Pinpoint the cell where the given text exists, returning its (x, y) midpoint coordinate. 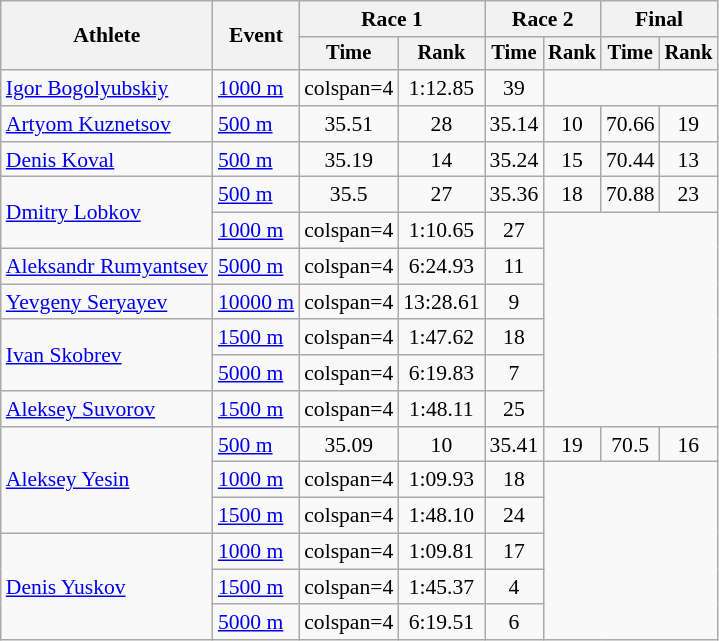
39 (514, 88)
Aleksey Suvorov (107, 409)
6:19.51 (441, 623)
1:48.10 (441, 516)
24 (514, 516)
Race 2 (543, 19)
6:24.93 (441, 267)
Athlete (107, 36)
70.66 (630, 124)
1:47.62 (441, 338)
1:12.85 (441, 88)
13:28.61 (441, 302)
Igor Bogolyubskiy (107, 88)
35.5 (348, 195)
10000 m (256, 302)
23 (689, 195)
14 (441, 160)
25 (514, 409)
9 (514, 302)
4 (514, 587)
16 (689, 445)
35.51 (348, 124)
Event (256, 36)
70.88 (630, 195)
70.44 (630, 160)
7 (514, 373)
Final (659, 19)
1:09.81 (441, 552)
Yevgeny Seryayev (107, 302)
35.36 (514, 195)
Aleksey Yesin (107, 480)
35.41 (514, 445)
Artyom Kuznetsov (107, 124)
Aleksandr Rumyantsev (107, 267)
70.5 (630, 445)
1:09.93 (441, 480)
1:10.65 (441, 231)
11 (514, 267)
15 (572, 160)
28 (441, 124)
35.19 (348, 160)
35.24 (514, 160)
35.09 (348, 445)
35.14 (514, 124)
Dmitry Lobkov (107, 212)
1:45.37 (441, 587)
Denis Koval (107, 160)
17 (514, 552)
13 (689, 160)
6 (514, 623)
Ivan Skobrev (107, 356)
1:48.11 (441, 409)
Race 1 (392, 19)
6:19.83 (441, 373)
Denis Yuskov (107, 588)
